Search for the cell housing the specified text and yield its (x, y) center coordinate. 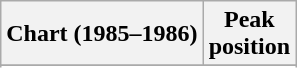
Peakposition (249, 34)
Chart (1985–1986) (102, 34)
